Scan for the cell matching the given text and deliver its [x, y] coordinate at center. 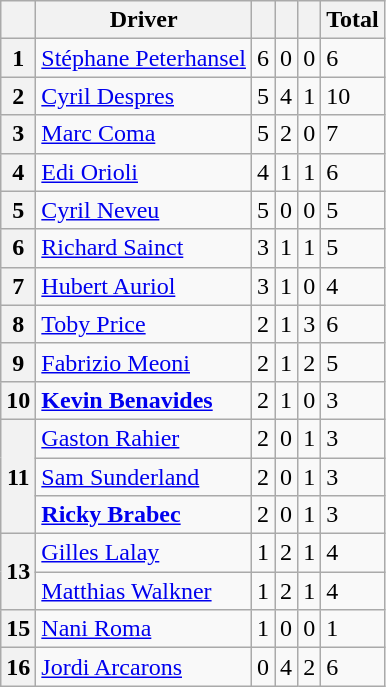
Ricky Brabec [144, 515]
Driver [144, 20]
8 [18, 324]
Nani Roma [144, 629]
Gaston Rahier [144, 438]
Sam Sunderland [144, 477]
Gilles Lalay [144, 553]
Total [353, 20]
15 [18, 629]
Marc Coma [144, 134]
Edi Orioli [144, 172]
11 [18, 476]
Matthias Walkner [144, 591]
16 [18, 667]
Cyril Despres [144, 96]
Kevin Benavides [144, 400]
Jordi Arcarons [144, 667]
Cyril Neveu [144, 210]
Hubert Auriol [144, 286]
9 [18, 362]
13 [18, 572]
Fabrizio Meoni [144, 362]
Toby Price [144, 324]
Richard Sainct [144, 248]
Stéphane Peterhansel [144, 58]
